For the text-containing cell, return its midpoint in (X, Y) coordinate format. 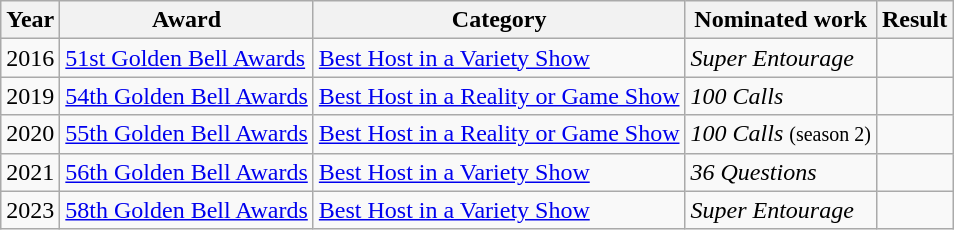
Nominated work (780, 20)
Award (187, 20)
2019 (30, 96)
55th Golden Bell Awards (187, 134)
2023 (30, 210)
2020 (30, 134)
58th Golden Bell Awards (187, 210)
54th Golden Bell Awards (187, 96)
2021 (30, 172)
36 Questions (780, 172)
51st Golden Bell Awards (187, 58)
Category (499, 20)
2016 (30, 58)
Year (30, 20)
100 Calls (780, 96)
Result (914, 20)
100 Calls (season 2) (780, 134)
56th Golden Bell Awards (187, 172)
